For the text-containing cell, return its midpoint in (X, Y) coordinate format. 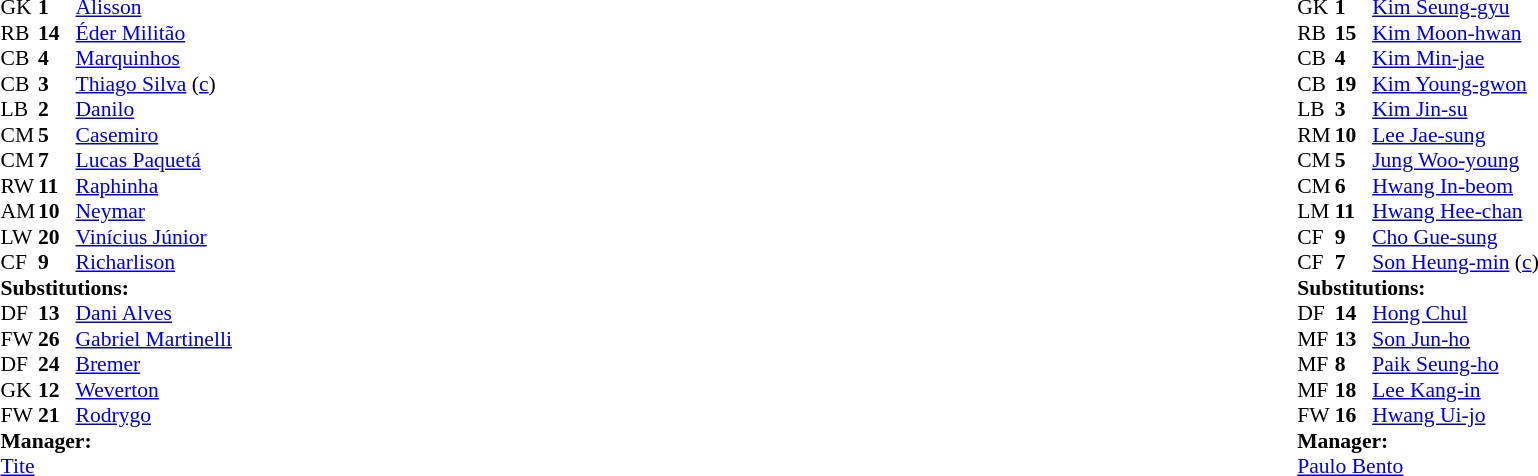
Richarlison (154, 263)
Vinícius Júnior (154, 237)
AM (19, 211)
Weverton (154, 390)
24 (57, 365)
19 (1354, 84)
18 (1354, 390)
Casemiro (154, 135)
Manager: (116, 441)
Rodrygo (154, 415)
Substitutions: (116, 288)
LM (1316, 211)
6 (1354, 186)
GK (19, 390)
12 (57, 390)
16 (1354, 415)
Dani Alves (154, 313)
Thiago Silva (c) (154, 84)
21 (57, 415)
Bremer (154, 365)
Neymar (154, 211)
2 (57, 109)
RM (1316, 135)
Gabriel Martinelli (154, 339)
Lucas Paquetá (154, 161)
Marquinhos (154, 59)
Éder Militão (154, 33)
8 (1354, 365)
20 (57, 237)
Danilo (154, 109)
15 (1354, 33)
RW (19, 186)
LW (19, 237)
Raphinha (154, 186)
26 (57, 339)
